From the cell containing the given text, extract its center point as (x, y) coordinate. 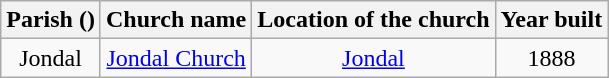
Location of the church (374, 20)
1888 (552, 58)
Year built (552, 20)
Parish () (51, 20)
Jondal Church (176, 58)
Church name (176, 20)
